Extract the [x, y] coordinate from the center of the cell holding the provided text.  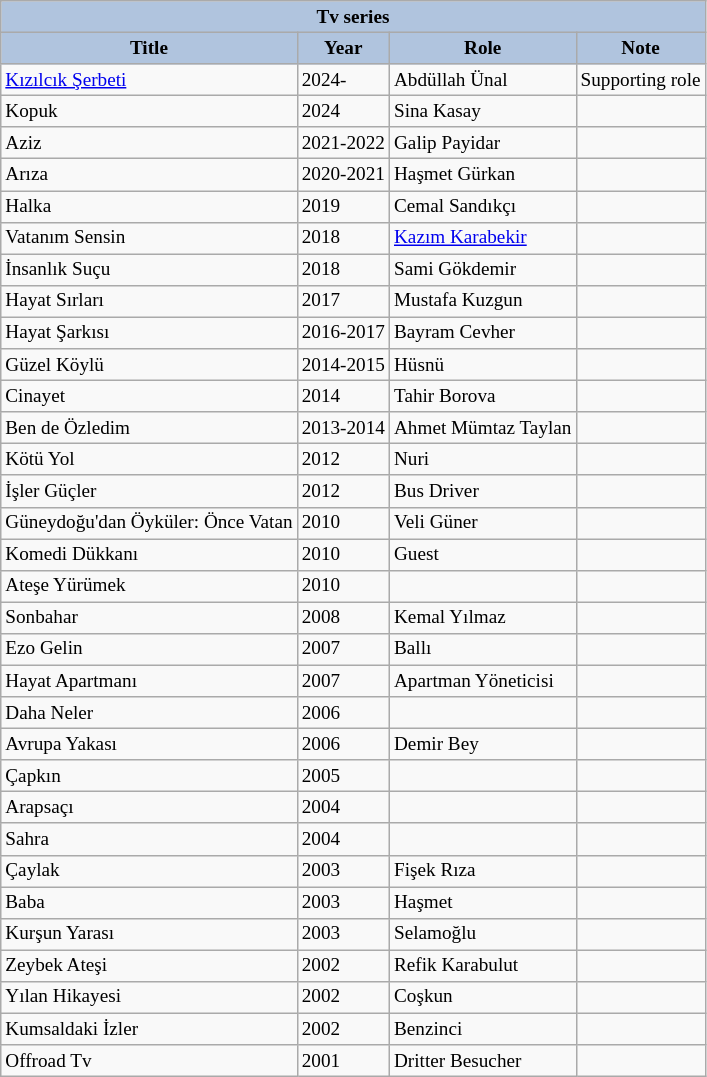
2020-2021 [343, 175]
Cinayet [149, 396]
Daha Neler [149, 713]
Kazım Karabekir [482, 238]
İşler Güçler [149, 491]
Tv series [353, 17]
2001 [343, 1061]
Note [640, 48]
Cemal Sandıkçı [482, 206]
Avrupa Yakası [149, 744]
2019 [343, 206]
Demir Bey [482, 744]
Sina Kasay [482, 111]
Çaylak [149, 871]
Aziz [149, 143]
Dritter Besucher [482, 1061]
Ateşe Yürümek [149, 586]
Coşkun [482, 997]
İnsanlık Suçu [149, 270]
Halka [149, 206]
Year [343, 48]
Abdüllah Ünal [482, 80]
Arapsaçı [149, 808]
2014 [343, 396]
Hayat Şarkısı [149, 333]
Vatanım Sensin [149, 238]
2008 [343, 618]
Fişek Rıza [482, 871]
Kurşun Yarası [149, 934]
Ahmet Mümtaz Taylan [482, 428]
2016-2017 [343, 333]
Ezo Gelin [149, 649]
Tahir Borova [482, 396]
Hayat Apartmanı [149, 681]
Selamoğlu [482, 934]
Sahra [149, 839]
Güneydoğu'dan Öyküler: Önce Vatan [149, 523]
Veli Güner [482, 523]
Title [149, 48]
Offroad Tv [149, 1061]
2005 [343, 776]
Kızılcık Şerbeti [149, 80]
Zeybek Ateşi [149, 966]
Kemal Yılmaz [482, 618]
Guest [482, 554]
2024 [343, 111]
Refik Karabulut [482, 966]
2013-2014 [343, 428]
Kumsaldaki İzler [149, 1029]
Benzinci [482, 1029]
Güzel Köylü [149, 365]
Galip Payidar [482, 143]
Mustafa Kuzgun [482, 301]
Nuri [482, 460]
Hayat Sırları [149, 301]
Ben de Özledim [149, 428]
Haşmet [482, 902]
Ballı [482, 649]
Baba [149, 902]
Bus Driver [482, 491]
Apartman Yöneticisi [482, 681]
Supporting role [640, 80]
Kötü Yol [149, 460]
Çapkın [149, 776]
Yılan Hikayesi [149, 997]
Hüsnü [482, 365]
Bayram Cevher [482, 333]
2014-2015 [343, 365]
Kopuk [149, 111]
Sonbahar [149, 618]
2024- [343, 80]
Role [482, 48]
Komedi Dükkanı [149, 554]
2021-2022 [343, 143]
Sami Gökdemir [482, 270]
Arıza [149, 175]
Haşmet Gürkan [482, 175]
2017 [343, 301]
